Provide the [x, y] coordinate of the cell's center where the given text is located.  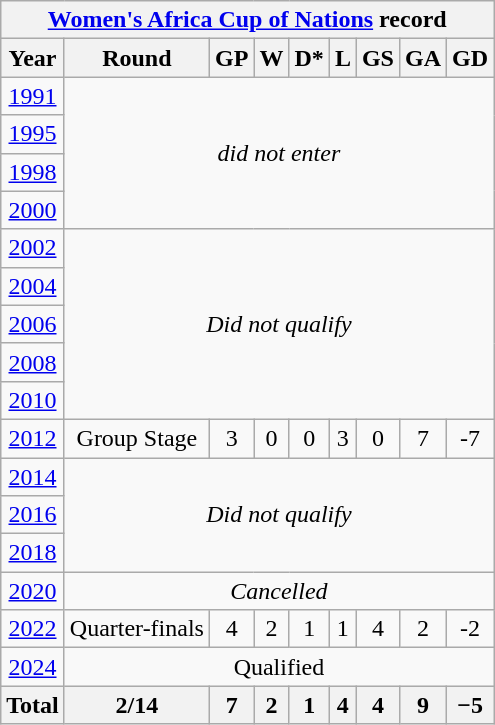
2002 [33, 248]
Round [136, 58]
9 [422, 705]
2022 [33, 629]
2012 [33, 438]
2010 [33, 400]
Women's Africa Cup of Nations record [248, 20]
W [272, 58]
GS [378, 58]
Year [33, 58]
2020 [33, 591]
2/14 [136, 705]
-7 [470, 438]
2000 [33, 210]
D* [309, 58]
2004 [33, 286]
2016 [33, 515]
GA [422, 58]
GP [231, 58]
GD [470, 58]
did not enter [278, 153]
−5 [470, 705]
2008 [33, 362]
Group Stage [136, 438]
Total [33, 705]
Cancelled [278, 591]
1995 [33, 134]
Qualified [278, 667]
Quarter-finals [136, 629]
2014 [33, 477]
L [342, 58]
2018 [33, 553]
2006 [33, 324]
1998 [33, 172]
1991 [33, 96]
-2 [470, 629]
2024 [33, 667]
